For the text-containing cell, return its midpoint in (x, y) coordinate format. 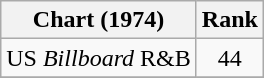
44 (230, 58)
US Billboard R&B (99, 58)
Rank (230, 20)
Chart (1974) (99, 20)
